Extract the (x, y) coordinate from the center of the cell holding the provided text.  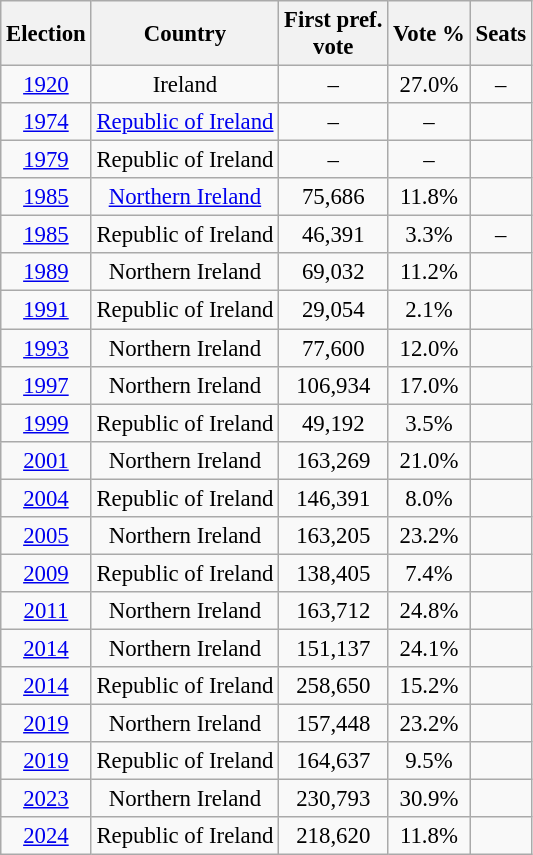
27.0% (430, 85)
30.9% (430, 799)
163,269 (334, 460)
1979 (46, 160)
151,137 (334, 648)
Ireland (185, 85)
1997 (46, 385)
1920 (46, 85)
Election (46, 34)
2.1% (430, 310)
17.0% (430, 385)
First pref. vote (334, 34)
106,934 (334, 385)
11.2% (430, 273)
24.1% (430, 648)
69,032 (334, 273)
2024 (46, 836)
77,600 (334, 348)
21.0% (430, 460)
7.4% (430, 573)
138,405 (334, 573)
1991 (46, 310)
1999 (46, 423)
8.0% (430, 498)
49,192 (334, 423)
2004 (46, 498)
157,448 (334, 724)
258,650 (334, 686)
12.0% (430, 348)
9.5% (430, 761)
3.3% (430, 235)
Vote % (430, 34)
1993 (46, 348)
1974 (46, 122)
2005 (46, 536)
29,054 (334, 310)
163,712 (334, 611)
2001 (46, 460)
3.5% (430, 423)
163,205 (334, 536)
75,686 (334, 197)
164,637 (334, 761)
1989 (46, 273)
2009 (46, 573)
218,620 (334, 836)
Seats (500, 34)
146,391 (334, 498)
46,391 (334, 235)
Country (185, 34)
24.8% (430, 611)
2023 (46, 799)
15.2% (430, 686)
230,793 (334, 799)
2011 (46, 611)
